Locate the cell with the specified text and output its [X, Y] center coordinate. 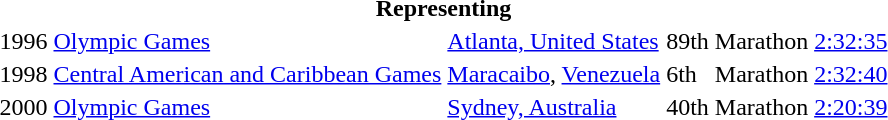
Atlanta, United States [554, 41]
6th [688, 74]
Olympic Games [248, 41]
89th [688, 41]
Maracaibo, Venezuela [554, 74]
Central American and Caribbean Games [248, 74]
